From the cell containing the given text, extract its center point as [x, y] coordinate. 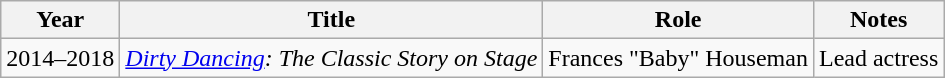
Year [60, 20]
Role [678, 20]
2014–2018 [60, 58]
Dirty Dancing: The Classic Story on Stage [332, 58]
Notes [878, 20]
Lead actress [878, 58]
Title [332, 20]
Frances "Baby" Houseman [678, 58]
